Determine the [x, y] coordinate at the center of the cell enclosing the given text.  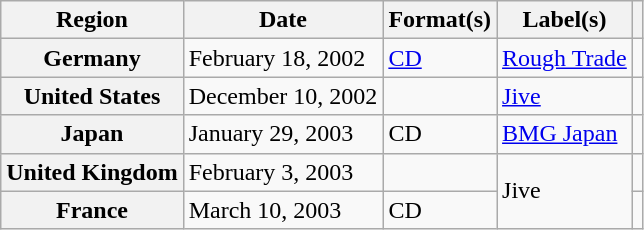
Germany [92, 58]
United Kingdom [92, 172]
BMG Japan [565, 134]
March 10, 2003 [283, 210]
Label(s) [565, 20]
February 3, 2003 [283, 172]
Japan [92, 134]
Format(s) [440, 20]
February 18, 2002 [283, 58]
Region [92, 20]
Rough Trade [565, 58]
Date [283, 20]
January 29, 2003 [283, 134]
United States [92, 96]
December 10, 2002 [283, 96]
France [92, 210]
